Extract the [x, y] coordinate from the center of the cell holding the provided text.  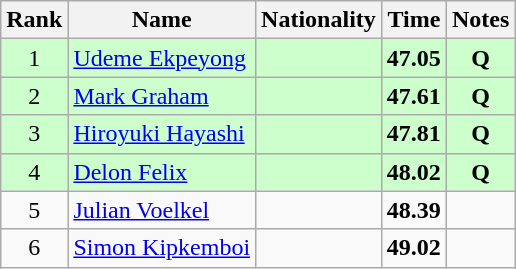
2 [34, 96]
Time [414, 20]
Hiroyuki Hayashi [162, 134]
47.81 [414, 134]
48.39 [414, 210]
49.02 [414, 248]
Name [162, 20]
Nationality [319, 20]
6 [34, 248]
48.02 [414, 172]
Udeme Ekpeyong [162, 58]
Delon Felix [162, 172]
3 [34, 134]
47.05 [414, 58]
5 [34, 210]
Mark Graham [162, 96]
47.61 [414, 96]
Rank [34, 20]
1 [34, 58]
Julian Voelkel [162, 210]
Notes [480, 20]
Simon Kipkemboi [162, 248]
4 [34, 172]
